Find where the given text appears and provide that cell's center as [x, y] coordinate. 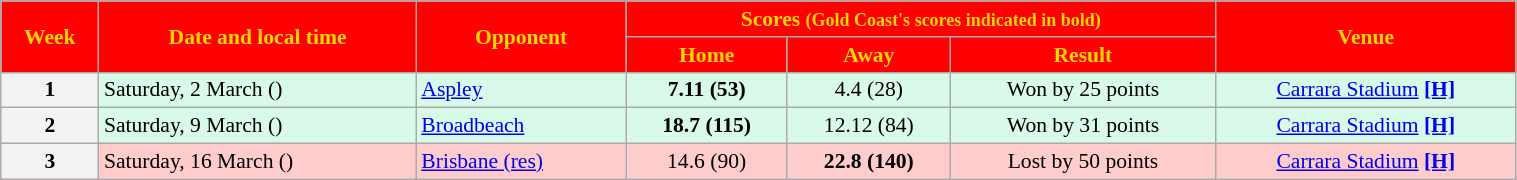
Broadbeach [521, 126]
12.12 (84) [868, 126]
Won by 31 points [1082, 126]
Brisbane (res) [521, 162]
2 [50, 126]
Result [1082, 55]
22.8 (140) [868, 162]
4.4 (28) [868, 90]
Opponent [521, 36]
Venue [1366, 36]
Home [706, 55]
Away [868, 55]
Saturday, 2 March () [258, 90]
Date and local time [258, 36]
1 [50, 90]
Week [50, 36]
7.11 (53) [706, 90]
14.6 (90) [706, 162]
3 [50, 162]
Won by 25 points [1082, 90]
Scores (Gold Coast's scores indicated in bold) [920, 19]
Saturday, 9 March () [258, 126]
Aspley [521, 90]
18.7 (115) [706, 126]
Saturday, 16 March () [258, 162]
Lost by 50 points [1082, 162]
